Output the [x, y] coordinate of the center of the cell containing the given text.  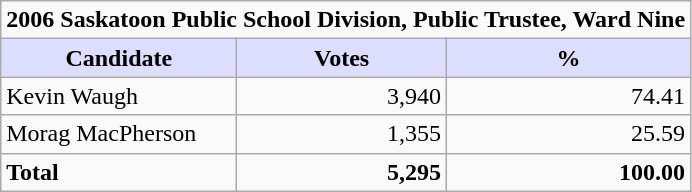
Morag MacPherson [119, 134]
Votes [342, 58]
2006 Saskatoon Public School Division, Public Trustee, Ward Nine [346, 20]
% [568, 58]
3,940 [342, 96]
74.41 [568, 96]
25.59 [568, 134]
1,355 [342, 134]
Candidate [119, 58]
Total [119, 172]
100.00 [568, 172]
Kevin Waugh [119, 96]
5,295 [342, 172]
